Locate the cell with the specified text and output its (X, Y) center coordinate. 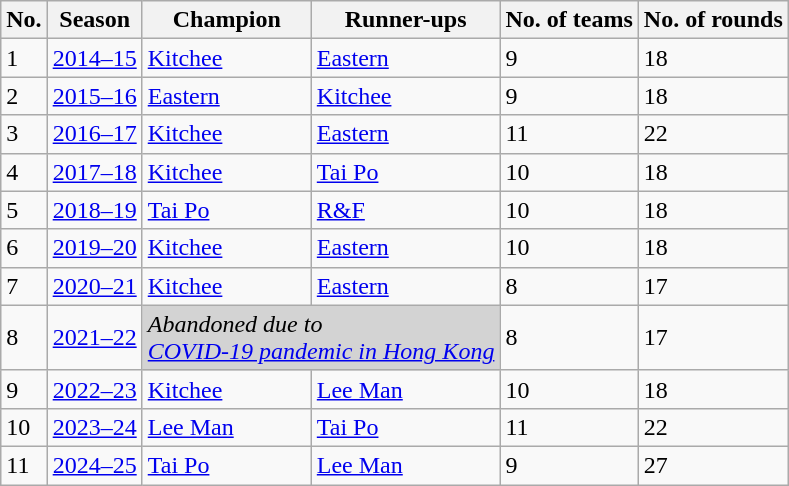
Runner-ups (406, 20)
Abandoned due toCOVID-19 pandemic in Hong Kong (321, 338)
5 (24, 210)
2014–15 (94, 58)
1 (24, 58)
2024–25 (94, 465)
3 (24, 134)
Season (94, 20)
2020–21 (94, 286)
2021–22 (94, 338)
R&F (406, 210)
2 (24, 96)
7 (24, 286)
2017–18 (94, 172)
Champion (226, 20)
2023–24 (94, 427)
2018–19 (94, 210)
No. (24, 20)
6 (24, 248)
No. of teams (569, 20)
27 (713, 465)
2019–20 (94, 248)
No. of rounds (713, 20)
2022–23 (94, 389)
2016–17 (94, 134)
2015–16 (94, 96)
4 (24, 172)
